For the text-containing cell, return its midpoint in [x, y] coordinate format. 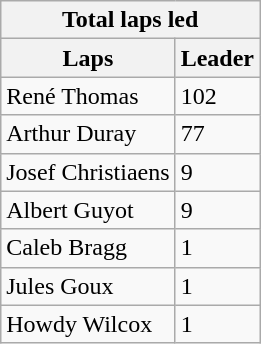
Albert Guyot [88, 210]
Laps [88, 58]
Howdy Wilcox [88, 324]
102 [217, 96]
Caleb Bragg [88, 248]
Josef Christiaens [88, 172]
Arthur Duray [88, 134]
Leader [217, 58]
Jules Goux [88, 286]
René Thomas [88, 96]
77 [217, 134]
Total laps led [130, 20]
